Provide the (X, Y) coordinate of the cell's center where the given text is located.  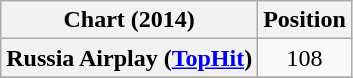
Russia Airplay (TopHit) (130, 58)
Position (305, 20)
Chart (2014) (130, 20)
108 (305, 58)
